Extract the [X, Y] coordinate from the center of the cell holding the provided text.  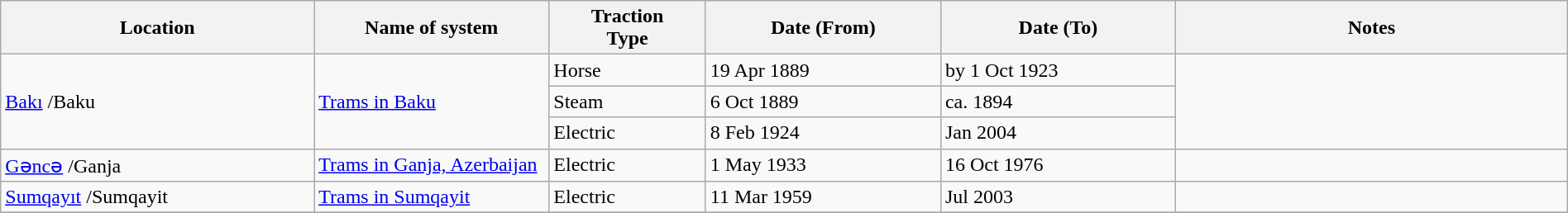
Jan 2004 [1058, 133]
Horse [627, 70]
Bakı /Baku [157, 102]
Trams in Sumqayit [432, 197]
Steam [627, 102]
Trams in Ganja, Azerbaijan [432, 165]
Notes [1372, 28]
6 Oct 1889 [823, 102]
Sumqayıt /Sumqayit [157, 197]
Location [157, 28]
Jul 2003 [1058, 197]
19 Apr 1889 [823, 70]
Trams in Baku [432, 102]
8 Feb 1924 [823, 133]
1 May 1933 [823, 165]
11 Mar 1959 [823, 197]
by 1 Oct 1923 [1058, 70]
Name of system [432, 28]
Date (From) [823, 28]
TractionType [627, 28]
16 Oct 1976 [1058, 165]
Date (To) [1058, 28]
ca. 1894 [1058, 102]
Gəncə /Ganja [157, 165]
